Capture the cell that displays the provided text and extract its [x, y] central coordinate. 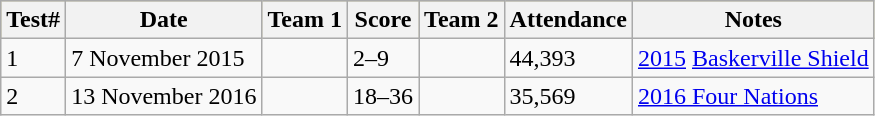
Team 2 [462, 20]
44,393 [568, 58]
7 November 2015 [164, 58]
2–9 [382, 58]
2015 Baskerville Shield [753, 58]
Score [382, 20]
Team 1 [305, 20]
18–36 [382, 96]
2016 Four Nations [753, 96]
Test# [34, 20]
2 [34, 96]
Attendance [568, 20]
1 [34, 58]
35,569 [568, 96]
Notes [753, 20]
Date [164, 20]
13 November 2016 [164, 96]
